Pinpoint the cell where the given text exists, returning its (X, Y) midpoint coordinate. 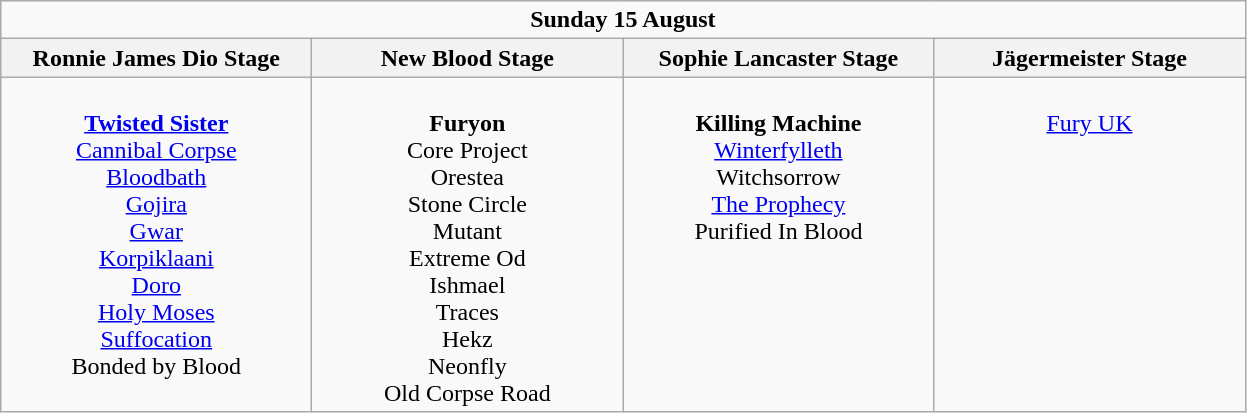
Jägermeister Stage (1090, 58)
Sophie Lancaster Stage (778, 58)
Ronnie James Dio Stage (156, 58)
Twisted Sister Cannibal Corpse Bloodbath Gojira Gwar Korpiklaani Doro Holy Moses Suffocation Bonded by Blood (156, 244)
New Blood Stage (468, 58)
Sunday 15 August (623, 20)
Furyon Core Project Orestea Stone Circle Mutant Extreme Od Ishmael Traces Hekz Neonfly Old Corpse Road (468, 244)
Fury UK (1090, 244)
Killing Machine Winterfylleth Witchsorrow The Prophecy Purified In Blood (778, 244)
